Detect which cell encompasses the target text, then output its [X, Y] center coordinate. 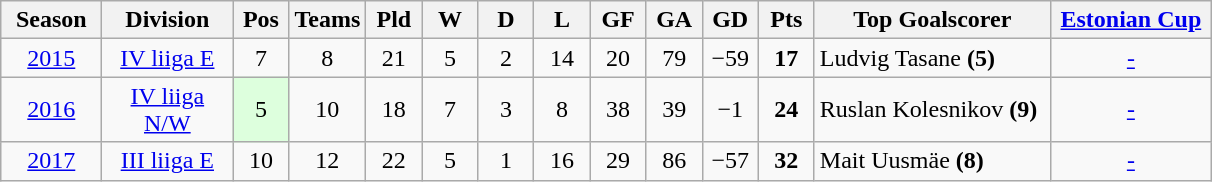
Pld [394, 20]
III liiga E [168, 161]
IV liiga E [168, 58]
Estonian Cup [1130, 20]
Division [168, 20]
14 [562, 58]
79 [674, 58]
GD [730, 20]
GF [618, 20]
16 [562, 161]
20 [618, 58]
2017 [52, 161]
12 [328, 161]
2 [506, 58]
18 [394, 110]
86 [674, 161]
3 [506, 110]
Ruslan Kolesnikov (9) [932, 110]
IV liiga N/W [168, 110]
2015 [52, 58]
Season [52, 20]
1 [506, 161]
32 [786, 161]
GA [674, 20]
21 [394, 58]
Mait Uusmäe (8) [932, 161]
39 [674, 110]
L [562, 20]
22 [394, 161]
24 [786, 110]
29 [618, 161]
17 [786, 58]
2016 [52, 110]
Teams [328, 20]
38 [618, 110]
−59 [730, 58]
W [450, 20]
Ludvig Tasane (5) [932, 58]
−1 [730, 110]
D [506, 20]
−57 [730, 161]
Pts [786, 20]
Top Goalscorer [932, 20]
Pos [261, 20]
